Pinpoint the cell where the given text exists, returning its [x, y] midpoint coordinate. 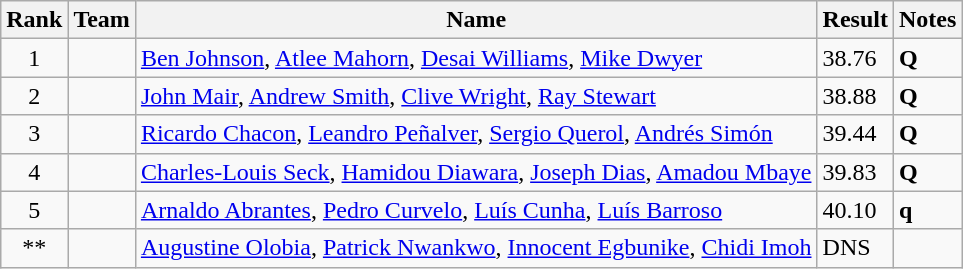
4 [34, 172]
Name [476, 20]
39.83 [855, 172]
DNS [855, 248]
38.88 [855, 96]
Ricardo Chacon, Leandro Peñalver, Sergio Querol, Andrés Simón [476, 134]
Ben Johnson, Atlee Mahorn, Desai Williams, Mike Dwyer [476, 58]
40.10 [855, 210]
3 [34, 134]
1 [34, 58]
Augustine Olobia, Patrick Nwankwo, Innocent Egbunike, Chidi Imoh [476, 248]
Team [102, 20]
Rank [34, 20]
38.76 [855, 58]
Arnaldo Abrantes, Pedro Curvelo, Luís Cunha, Luís Barroso [476, 210]
2 [34, 96]
Notes [927, 20]
Result [855, 20]
5 [34, 210]
John Mair, Andrew Smith, Clive Wright, Ray Stewart [476, 96]
** [34, 248]
39.44 [855, 134]
Charles-Louis Seck, Hamidou Diawara, Joseph Dias, Amadou Mbaye [476, 172]
q [927, 210]
